Capture the cell that displays the provided text and extract its (x, y) central coordinate. 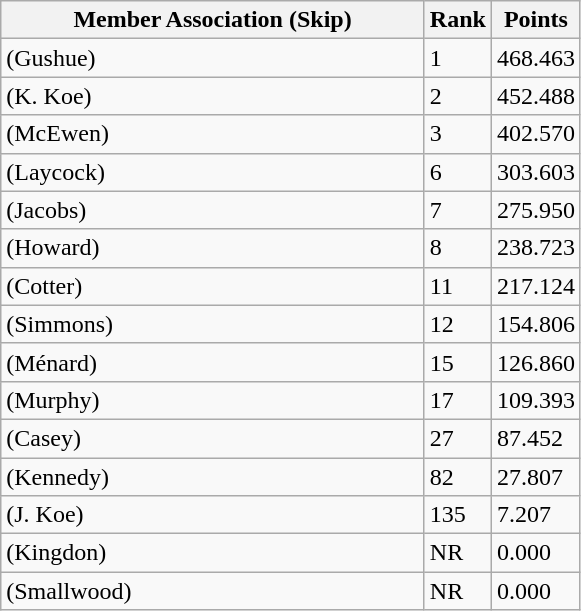
2 (458, 96)
7 (458, 210)
(K. Koe) (213, 96)
452.488 (536, 96)
15 (458, 362)
(Jacobs) (213, 210)
82 (458, 477)
(Cotter) (213, 286)
(McEwen) (213, 134)
(Kingdon) (213, 553)
27.807 (536, 477)
7.207 (536, 515)
(Murphy) (213, 400)
275.950 (536, 210)
(Simmons) (213, 324)
135 (458, 515)
12 (458, 324)
(Kennedy) (213, 477)
109.393 (536, 400)
238.723 (536, 248)
Member Association (Skip) (213, 20)
(J. Koe) (213, 515)
Points (536, 20)
11 (458, 286)
(Gushue) (213, 58)
402.570 (536, 134)
1 (458, 58)
(Smallwood) (213, 591)
(Casey) (213, 438)
(Laycock) (213, 172)
3 (458, 134)
217.124 (536, 286)
8 (458, 248)
(Ménard) (213, 362)
Rank (458, 20)
87.452 (536, 438)
27 (458, 438)
17 (458, 400)
6 (458, 172)
154.806 (536, 324)
303.603 (536, 172)
(Howard) (213, 248)
126.860 (536, 362)
468.463 (536, 58)
